Extract the (X, Y) coordinate from the center of the cell holding the provided text.  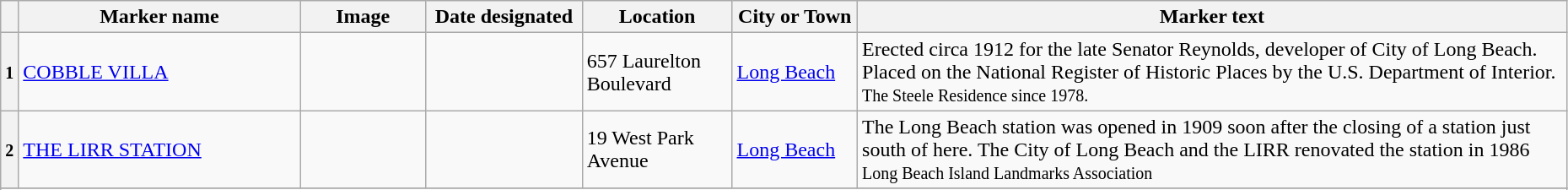
Location (657, 17)
1 (10, 72)
19 West Park Avenue (657, 149)
COBBLE VILLA (159, 72)
657 Laurelton Boulevard (657, 72)
Image (363, 17)
THE LIRR STATION (159, 149)
Marker text (1213, 17)
2 (10, 149)
Date designated (504, 17)
Marker name (159, 17)
City or Town (795, 17)
